Capture the cell that displays the provided text and extract its (X, Y) central coordinate. 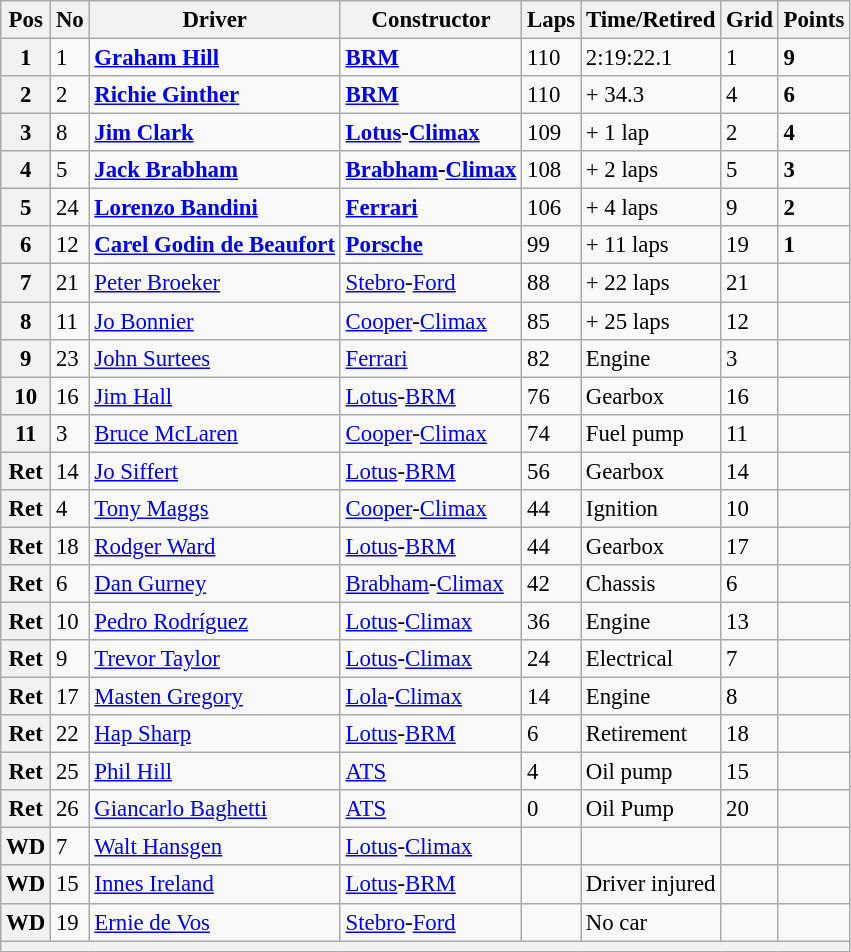
74 (552, 433)
Bruce McLaren (214, 433)
+ 25 laps (650, 321)
23 (70, 358)
Driver (214, 20)
20 (750, 809)
Chassis (650, 584)
108 (552, 170)
Lorenzo Bandini (214, 208)
13 (750, 621)
+ 1 lap (650, 133)
109 (552, 133)
Walt Hansgen (214, 847)
Lola-Climax (430, 697)
No car (650, 922)
Ignition (650, 509)
Grid (750, 20)
85 (552, 321)
26 (70, 809)
No (70, 20)
Giancarlo Baghetti (214, 809)
Porsche (430, 245)
+ 4 laps (650, 208)
Constructor (430, 20)
Pedro Rodríguez (214, 621)
Ernie de Vos (214, 922)
+ 11 laps (650, 245)
56 (552, 471)
Points (814, 20)
+ 22 laps (650, 283)
Pos (26, 20)
0 (552, 809)
Oil pump (650, 772)
Hap Sharp (214, 734)
88 (552, 283)
Retirement (650, 734)
Driver injured (650, 885)
Masten Gregory (214, 697)
99 (552, 245)
Rodger Ward (214, 546)
82 (552, 358)
John Surtees (214, 358)
Richie Ginther (214, 95)
Innes Ireland (214, 885)
76 (552, 396)
Peter Broeker (214, 283)
Oil Pump (650, 809)
36 (552, 621)
Graham Hill (214, 58)
Trevor Taylor (214, 659)
+ 34.3 (650, 95)
Jo Siffert (214, 471)
Electrical (650, 659)
+ 2 laps (650, 170)
Dan Gurney (214, 584)
22 (70, 734)
2:19:22.1 (650, 58)
Jo Bonnier (214, 321)
42 (552, 584)
Tony Maggs (214, 509)
Phil Hill (214, 772)
Jim Hall (214, 396)
Time/Retired (650, 20)
Laps (552, 20)
Carel Godin de Beaufort (214, 245)
106 (552, 208)
Jack Brabham (214, 170)
25 (70, 772)
Fuel pump (650, 433)
Jim Clark (214, 133)
